Pinpoint the cell where the given text exists, returning its [x, y] midpoint coordinate. 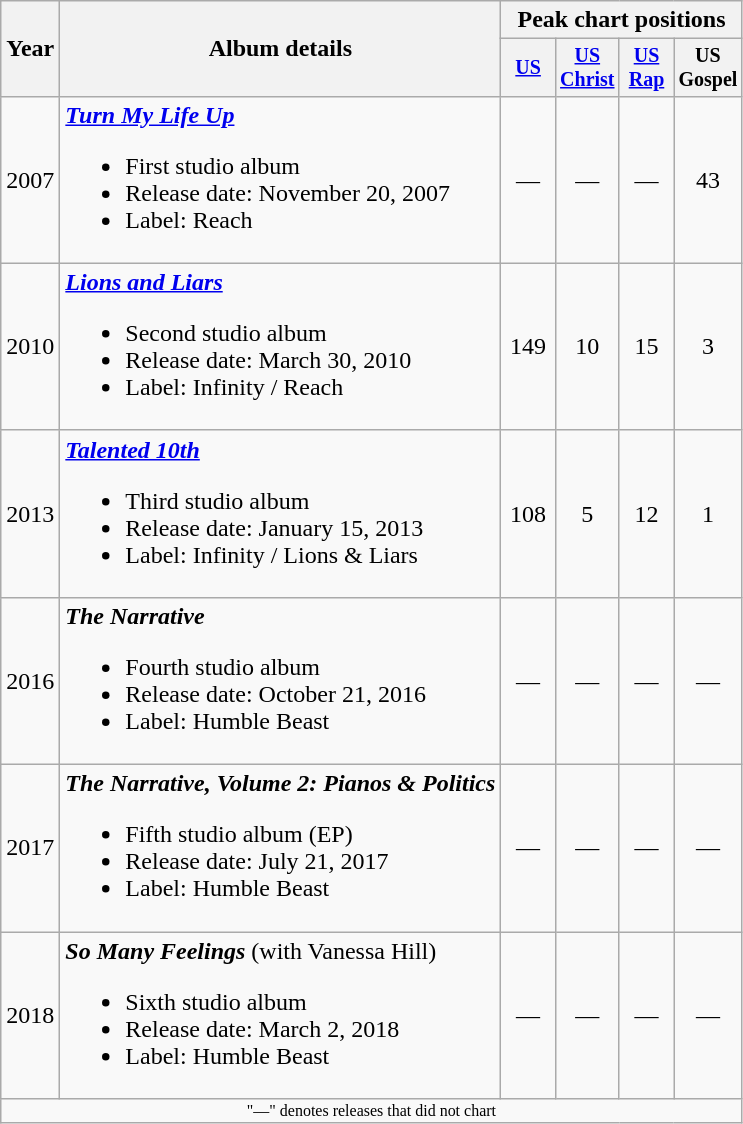
The Narrative, Volume 2: Pianos & PoliticsFifth studio album (EP)Release date: July 21, 2017Label: Humble Beast [280, 848]
2007 [30, 180]
2013 [30, 514]
3 [708, 346]
2018 [30, 1016]
"—" denotes releases that did not chart [372, 1111]
12 [646, 514]
Turn My Life UpFirst studio albumRelease date: November 20, 2007Label: Reach [280, 180]
US Gospel [708, 68]
US Rap [646, 68]
2010 [30, 346]
Talented 10thThird studio albumRelease date: January 15, 2013Label: Infinity / Lions & Liars [280, 514]
15 [646, 346]
Peak chart positions [622, 20]
So Many Feelings (with Vanessa Hill)Sixth studio albumRelease date: March 2, 2018Label: Humble Beast [280, 1016]
Year [30, 49]
149 [528, 346]
43 [708, 180]
Album details [280, 49]
108 [528, 514]
2017 [30, 848]
US Christ [587, 68]
US [528, 68]
1 [708, 514]
5 [587, 514]
10 [587, 346]
Lions and LiarsSecond studio albumRelease date: March 30, 2010Label: Infinity / Reach [280, 346]
2016 [30, 680]
The NarrativeFourth studio albumRelease date: October 21, 2016Label: Humble Beast [280, 680]
